Detect which cell encompasses the target text, then output its [x, y] center coordinate. 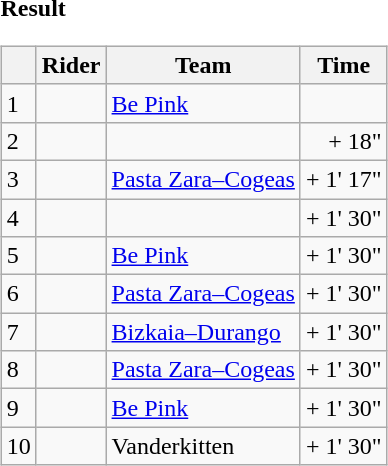
7 [18, 332]
Bizkaia–Durango [203, 332]
6 [18, 294]
4 [18, 217]
Rider [71, 65]
1 [18, 103]
9 [18, 408]
Time [344, 65]
5 [18, 256]
+ 18" [344, 141]
8 [18, 370]
+ 1' 17" [344, 179]
2 [18, 141]
Vanderkitten [203, 446]
Team [203, 65]
10 [18, 446]
3 [18, 179]
